Find where the given text appears and provide that cell's center as (X, Y) coordinate. 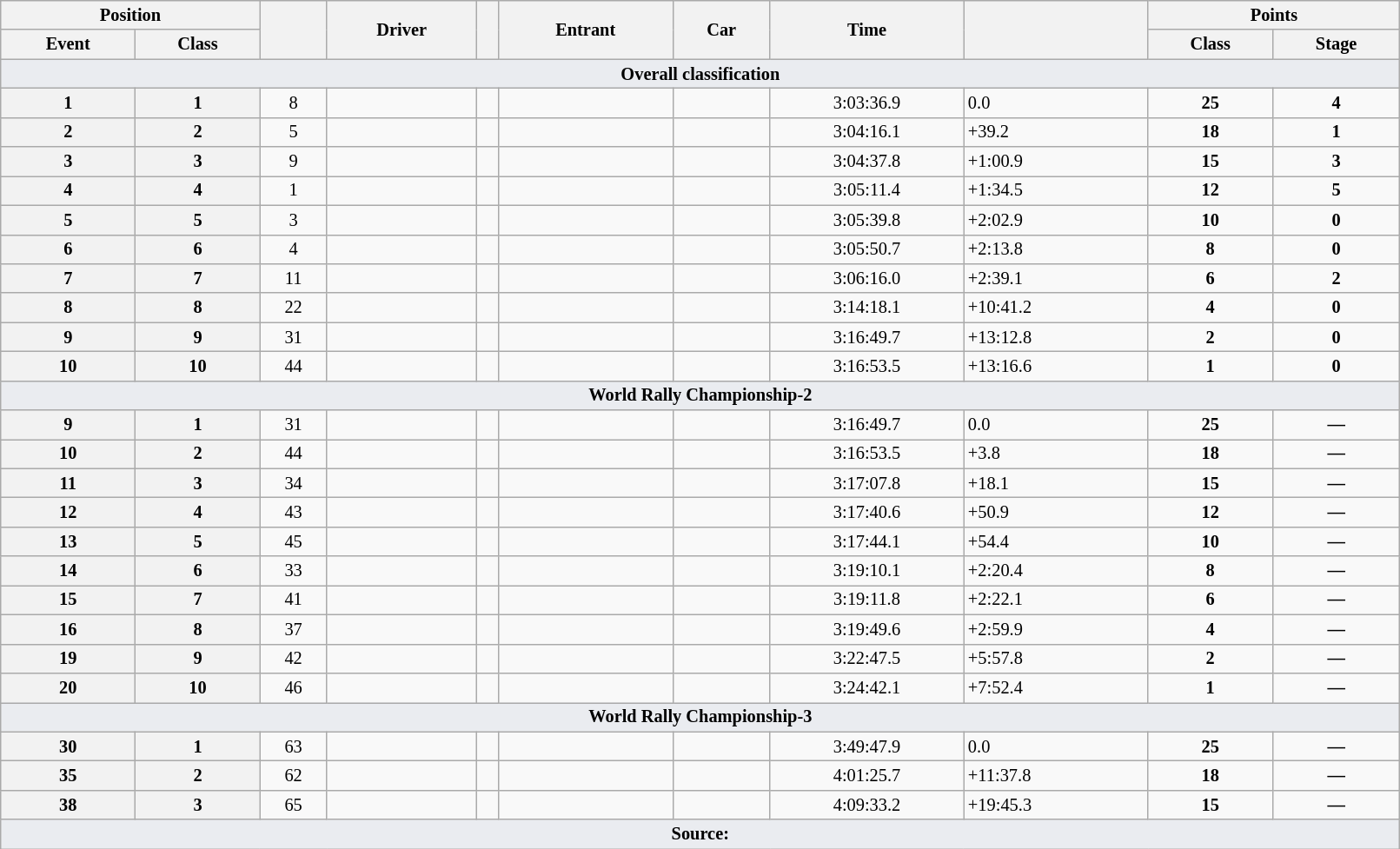
42 (294, 659)
38 (68, 805)
3:19:11.8 (867, 600)
+2:20.4 (1056, 571)
+2:59.9 (1056, 629)
3:17:07.8 (867, 483)
14 (68, 571)
World Rally Championship-3 (700, 717)
37 (294, 629)
+7:52.4 (1056, 687)
65 (294, 805)
Position (130, 15)
3:04:16.1 (867, 132)
30 (68, 746)
13 (68, 541)
20 (68, 687)
+11:37.8 (1056, 775)
41 (294, 600)
+18.1 (1056, 483)
+54.4 (1056, 541)
3:17:40.6 (867, 512)
45 (294, 541)
+2:39.1 (1056, 278)
3:05:50.7 (867, 249)
+5:57.8 (1056, 659)
16 (68, 629)
3:04:37.8 (867, 162)
Event (68, 44)
3:22:47.5 (867, 659)
Driver (401, 30)
4:01:25.7 (867, 775)
35 (68, 775)
3:49:47.9 (867, 746)
4:09:33.2 (867, 805)
+50.9 (1056, 512)
+3.8 (1056, 454)
3:24:42.1 (867, 687)
Time (867, 30)
3:14:18.1 (867, 308)
Points (1274, 15)
3:03:36.9 (867, 103)
3:05:11.4 (867, 190)
3:19:49.6 (867, 629)
3:17:44.1 (867, 541)
19 (68, 659)
+13:16.6 (1056, 366)
+2:13.8 (1056, 249)
+19:45.3 (1056, 805)
33 (294, 571)
Car (721, 30)
3:19:10.1 (867, 571)
3:05:39.8 (867, 220)
+39.2 (1056, 132)
3:06:16.0 (867, 278)
63 (294, 746)
22 (294, 308)
34 (294, 483)
46 (294, 687)
+1:00.9 (1056, 162)
43 (294, 512)
+13:12.8 (1056, 337)
Stage (1336, 44)
Entrant (586, 30)
+2:02.9 (1056, 220)
World Rally Championship-2 (700, 395)
+2:22.1 (1056, 600)
+1:34.5 (1056, 190)
Source: (700, 834)
Overall classification (700, 74)
62 (294, 775)
+10:41.2 (1056, 308)
